Determine the (x, y) coordinate at the center of the cell enclosing the given text.  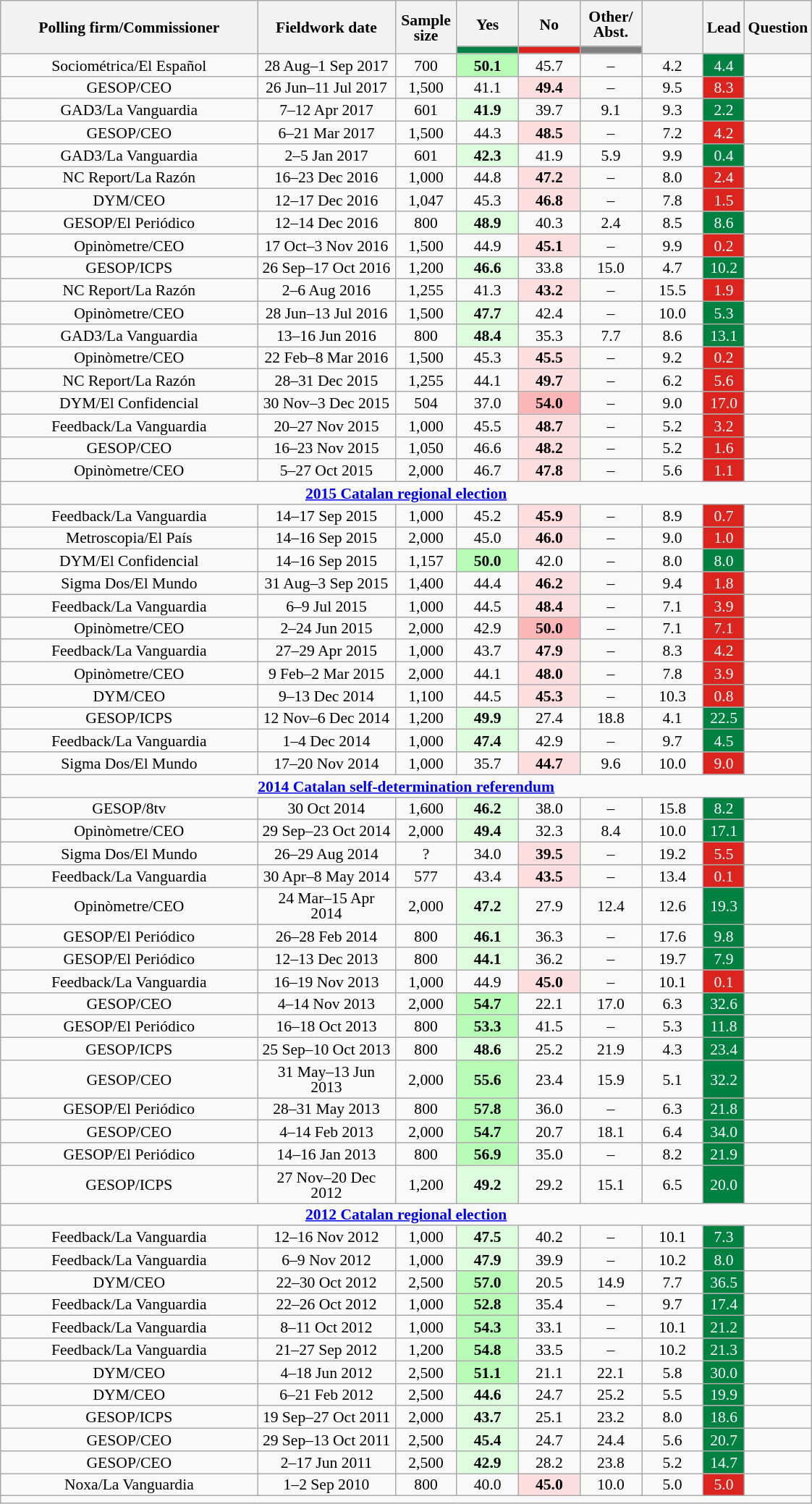
53.3 (488, 1026)
12–13 Dec 2013 (326, 958)
40.3 (549, 223)
10.3 (672, 696)
6.2 (672, 381)
37.0 (488, 402)
57.0 (488, 1283)
45.9 (549, 515)
55.6 (488, 1079)
9.6 (611, 763)
15.0 (611, 268)
44.3 (488, 133)
19 Sep–27 Oct 2011 (326, 1417)
26 Sep–17 Oct 2016 (326, 268)
Other/Abst. (611, 23)
42.4 (549, 313)
44.8 (488, 178)
16–23 Nov 2015 (326, 447)
17.4 (724, 1304)
5.9 (611, 155)
22 Feb–8 Mar 2016 (326, 358)
40.2 (549, 1238)
21.1 (549, 1372)
1.0 (724, 538)
Polling firm/Commissioner (129, 28)
28–31 May 2013 (326, 1109)
19.2 (672, 854)
12 Nov–6 Dec 2014 (326, 718)
15.5 (672, 291)
41.1 (488, 87)
4.3 (672, 1049)
20–27 Nov 2015 (326, 426)
504 (426, 402)
32.6 (724, 1003)
1,100 (426, 696)
9.4 (672, 583)
45.1 (549, 245)
30 Apr–8 May 2014 (326, 876)
40.0 (488, 1485)
8.4 (611, 831)
52.8 (488, 1304)
1,157 (426, 560)
Noxa/La Vanguardia (129, 1485)
2.2 (724, 110)
16–18 Oct 2013 (326, 1026)
33.8 (549, 268)
2014 Catalan self-determination referendum (407, 786)
4.5 (724, 741)
13.4 (672, 876)
6.4 (672, 1132)
1,050 (426, 447)
9.3 (672, 110)
9.8 (724, 937)
18.6 (724, 1417)
23.8 (611, 1462)
No (549, 23)
30 Oct 2014 (326, 808)
15.9 (611, 1079)
29 Sep–23 Oct 2014 (326, 831)
51.1 (488, 1372)
32.2 (724, 1079)
45.2 (488, 515)
17 Oct–3 Nov 2016 (326, 245)
47.4 (488, 741)
32.3 (549, 831)
23.2 (611, 1417)
0.4 (724, 155)
46.7 (488, 470)
1,400 (426, 583)
28.2 (549, 1462)
35.3 (549, 336)
9 Feb–2 Mar 2015 (326, 673)
577 (426, 876)
48.9 (488, 223)
? (426, 854)
35.0 (549, 1154)
54.8 (488, 1349)
36.5 (724, 1283)
46.0 (549, 538)
44.4 (488, 583)
7.2 (672, 133)
Sociométrica/El Español (129, 65)
41.5 (549, 1026)
1,047 (426, 200)
31 May–13 Jun 2013 (326, 1079)
27.4 (549, 718)
7.9 (724, 958)
22–30 Oct 2012 (326, 1283)
2012 Catalan regional election (407, 1214)
12–16 Nov 2012 (326, 1238)
6–9 Nov 2012 (326, 1259)
Fieldwork date (326, 28)
2–6 Aug 2016 (326, 291)
18.1 (611, 1132)
43.5 (549, 876)
54.0 (549, 402)
11.8 (724, 1026)
44.7 (549, 763)
9–13 Dec 2014 (326, 696)
13–16 Jun 2016 (326, 336)
31 Aug–3 Sep 2015 (326, 583)
14–17 Sep 2015 (326, 515)
47.7 (488, 313)
1.6 (724, 447)
12–14 Dec 2016 (326, 223)
14.7 (724, 1462)
0.8 (724, 696)
19.7 (672, 958)
29.2 (549, 1184)
5.8 (672, 1372)
21.8 (724, 1109)
27.9 (549, 906)
56.9 (488, 1154)
Lead (724, 28)
30 Nov–3 Dec 2015 (326, 402)
9.5 (672, 87)
21–27 Sep 2012 (326, 1349)
6–21 Feb 2012 (326, 1394)
28 Jun–13 Jul 2016 (326, 313)
12–17 Dec 2016 (326, 200)
46.1 (488, 937)
35.4 (549, 1304)
48.5 (549, 133)
4–18 Jun 2012 (326, 1372)
36.0 (549, 1109)
4.7 (672, 268)
48.2 (549, 447)
38.0 (549, 808)
24.4 (611, 1440)
1.9 (724, 291)
13.1 (724, 336)
Sample size (426, 28)
GESOP/8tv (129, 808)
24 Mar–15 Apr 2014 (326, 906)
30.0 (724, 1372)
1–2 Sep 2010 (326, 1485)
39.5 (549, 854)
2–24 Jun 2015 (326, 628)
8.9 (672, 515)
36.3 (549, 937)
Metroscopia/El País (129, 538)
4.4 (724, 65)
27–29 Apr 2015 (326, 651)
19.3 (724, 906)
14–16 Jan 2013 (326, 1154)
26 Jun–11 Jul 2017 (326, 87)
12.6 (672, 906)
29 Sep–13 Oct 2011 (326, 1440)
15.1 (611, 1184)
49.2 (488, 1184)
9.2 (672, 358)
12.4 (611, 906)
28–31 Dec 2015 (326, 381)
1.8 (724, 583)
49.9 (488, 718)
48.7 (549, 426)
57.8 (488, 1109)
36.2 (549, 958)
1.5 (724, 200)
5–27 Oct 2015 (326, 470)
39.9 (549, 1259)
9.1 (611, 110)
1–4 Dec 2014 (326, 741)
47.5 (488, 1238)
2015 Catalan regional election (407, 494)
17.6 (672, 937)
1.1 (724, 470)
18.8 (611, 718)
48.6 (488, 1049)
25 Sep–10 Oct 2013 (326, 1049)
4–14 Feb 2013 (326, 1132)
3.2 (724, 426)
45.7 (549, 65)
7.3 (724, 1238)
28 Aug–1 Sep 2017 (326, 65)
2–17 Jun 2011 (326, 1462)
26–29 Aug 2014 (326, 854)
41.3 (488, 291)
19.9 (724, 1394)
1,600 (426, 808)
17–20 Nov 2014 (326, 763)
25.1 (549, 1417)
15.8 (672, 808)
Question (779, 28)
45.4 (488, 1440)
39.7 (549, 110)
21.3 (724, 1349)
7–12 Apr 2017 (326, 110)
22.5 (724, 718)
14.9 (611, 1283)
16–23 Dec 2016 (326, 178)
47.8 (549, 470)
42.3 (488, 155)
54.3 (488, 1327)
44.6 (488, 1394)
43.4 (488, 876)
4–14 Nov 2013 (326, 1003)
49.7 (549, 381)
26–28 Feb 2014 (326, 937)
Yes (488, 23)
6.5 (672, 1184)
4.1 (672, 718)
16–19 Nov 2013 (326, 981)
27 Nov–20 Dec 2012 (326, 1184)
22–26 Oct 2012 (326, 1304)
2–5 Jan 2017 (326, 155)
8.5 (672, 223)
20.5 (549, 1283)
21.2 (724, 1327)
0.7 (724, 515)
48.0 (549, 673)
33.1 (549, 1327)
17.1 (724, 831)
6–9 Jul 2015 (326, 605)
46.8 (549, 200)
43.2 (549, 291)
33.5 (549, 1349)
5.1 (672, 1079)
700 (426, 65)
20.0 (724, 1184)
42.0 (549, 560)
35.7 (488, 763)
50.1 (488, 65)
6–21 Mar 2017 (326, 133)
8–11 Oct 2012 (326, 1327)
